Return the (x, y) coordinate for the center point of the cell that contains the specified text.  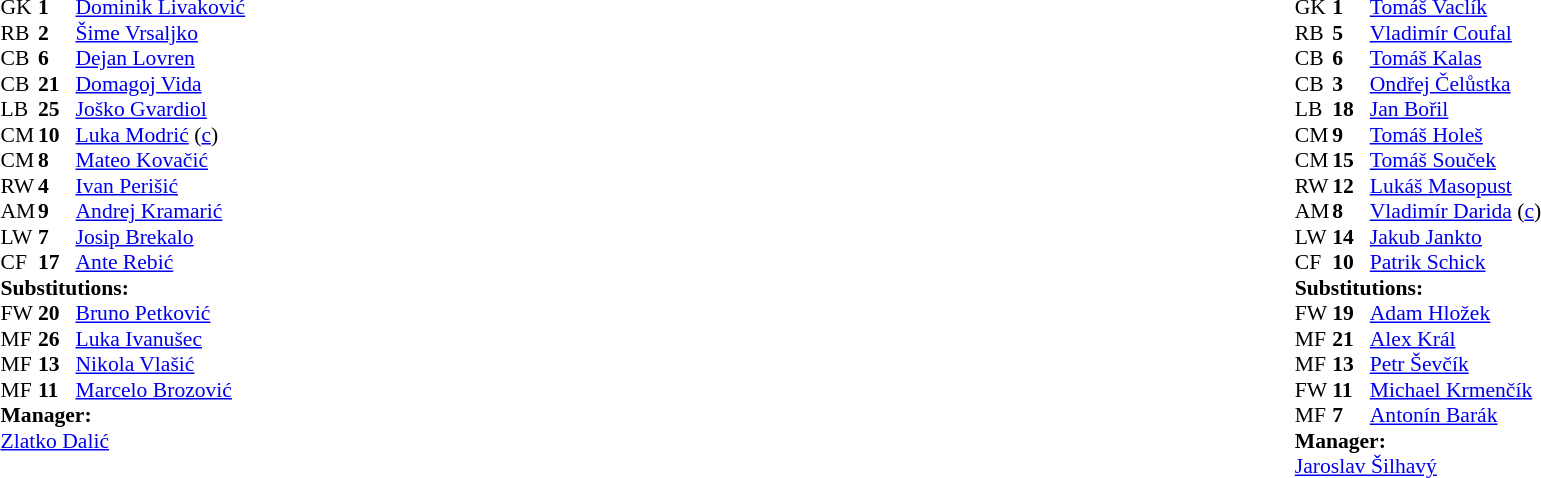
Petr Ševčík (1456, 365)
Vladimír Darida (c) (1456, 211)
Luka Modrić (c) (161, 135)
Lukáš Masopust (1456, 186)
25 (57, 109)
Nikola Vlašić (161, 365)
Adam Hložek (1456, 313)
Vladimír Coufal (1456, 33)
15 (1351, 161)
Patrik Schick (1456, 263)
Ondřej Čelůstka (1456, 84)
Tomáš Souček (1456, 161)
Jakub Jankto (1456, 237)
Tomáš Holeš (1456, 135)
5 (1351, 33)
Bruno Petković (161, 313)
Domagoj Vida (161, 84)
Šime Vrsaljko (161, 33)
Zlatko Dalić (122, 441)
14 (1351, 237)
Mateo Kovačić (161, 161)
Marcelo Brozović (161, 390)
Tomáš Kalas (1456, 59)
Jan Bořil (1456, 109)
Ante Rebić (161, 263)
Antonín Barák (1456, 415)
3 (1351, 84)
18 (1351, 109)
Alex Král (1456, 339)
Josip Brekalo (161, 237)
Joško Gvardiol (161, 109)
17 (57, 263)
12 (1351, 186)
20 (57, 313)
Dejan Lovren (161, 59)
26 (57, 339)
4 (57, 186)
Ivan Perišić (161, 186)
Luka Ivanušec (161, 339)
Michael Krmenčík (1456, 390)
19 (1351, 313)
2 (57, 33)
Andrej Kramarić (161, 211)
